Identify which cell holds the provided text, then report its (X, Y) central coordinate. 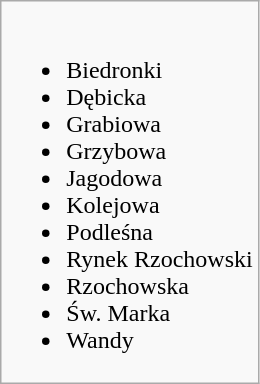
BiedronkiDębickaGrabiowaGrzybowaJagodowaKolejowaPodleśnaRynek RzochowskiRzochowskaŚw. MarkaWandy (130, 192)
